Find where the given text appears and provide that cell's center as [x, y] coordinate. 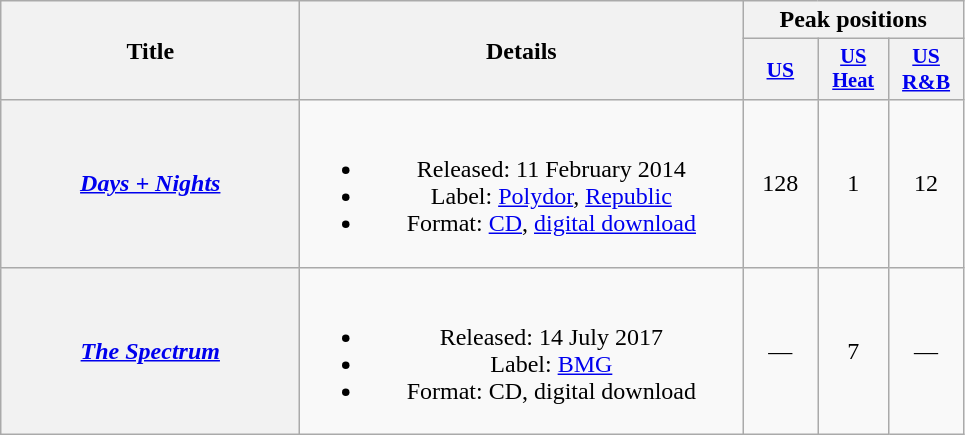
7 [854, 350]
Released: 11 February 2014Label: Polydor, RepublicFormat: CD, digital download [522, 184]
Peak positions [854, 20]
US R&B [926, 70]
The Spectrum [150, 350]
Details [522, 50]
Days + Nights [150, 184]
Released: 14 July 2017Label: BMGFormat: CD, digital download [522, 350]
128 [780, 184]
12 [926, 184]
Title [150, 50]
US [780, 70]
1 [854, 184]
USHeat [854, 70]
